Return the [X, Y] coordinate for the center point of the cell that contains the specified text.  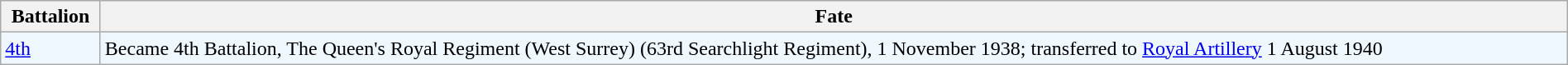
Fate [834, 17]
4th [51, 48]
Battalion [51, 17]
